Identify which cell holds the provided text, then report its (X, Y) central coordinate. 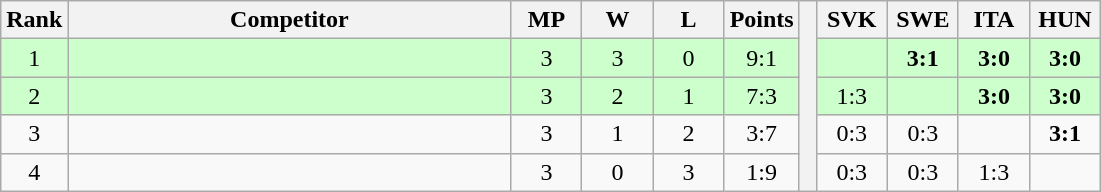
MP (546, 20)
SVK (852, 20)
Points (762, 20)
9:1 (762, 58)
ITA (994, 20)
Rank (34, 20)
1:9 (762, 172)
7:3 (762, 96)
HUN (1064, 20)
L (688, 20)
Competitor (290, 20)
4 (34, 172)
W (618, 20)
SWE (922, 20)
3:7 (762, 134)
